Output the (x, y) coordinate of the center of the cell containing the given text.  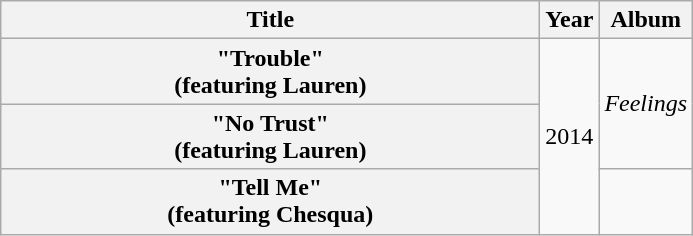
Title (270, 20)
"Trouble"(featuring Lauren) (270, 72)
"Tell Me"(featuring Chesqua) (270, 202)
Feelings (646, 104)
2014 (570, 136)
Album (646, 20)
"No Trust"(featuring Lauren) (270, 136)
Year (570, 20)
